Extract the [x, y] coordinate from the center of the cell holding the provided text.  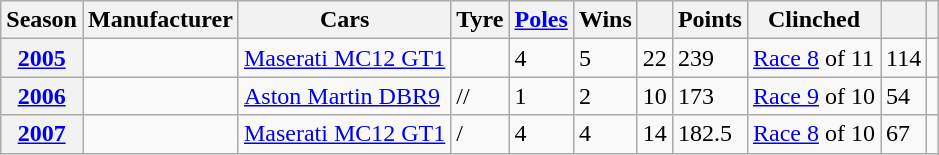
10 [654, 96]
182.5 [710, 134]
Wins [605, 20]
Season [42, 20]
54 [903, 96]
Aston Martin DBR9 [344, 96]
114 [903, 58]
// [480, 96]
5 [605, 58]
2005 [42, 58]
1 [541, 96]
Poles [541, 20]
/ [480, 134]
239 [710, 58]
22 [654, 58]
Clinched [814, 20]
Race 9 of 10 [814, 96]
Manufacturer [160, 20]
2006 [42, 96]
14 [654, 134]
2007 [42, 134]
2 [605, 96]
173 [710, 96]
Points [710, 20]
Cars [344, 20]
Race 8 of 10 [814, 134]
Tyre [480, 20]
67 [903, 134]
Race 8 of 11 [814, 58]
